Locate the cell with the specified text and output its (X, Y) center coordinate. 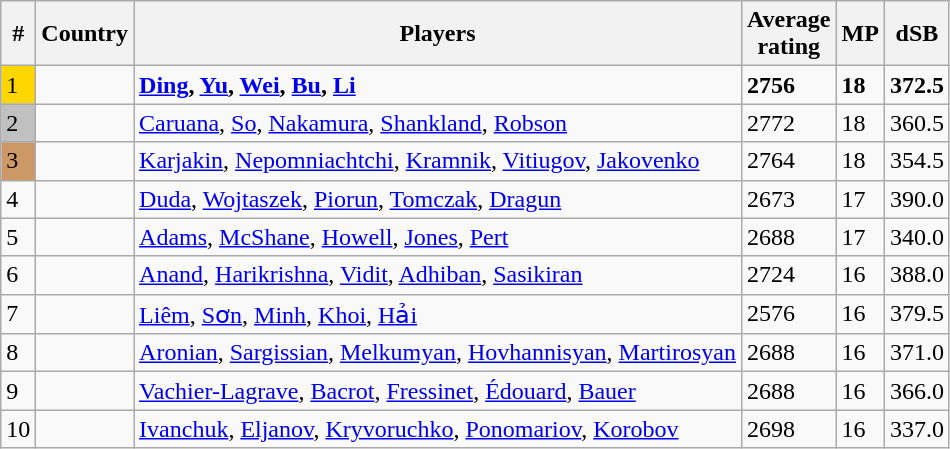
Duda, Wojtaszek, Piorun, Tomczak, Dragun (438, 199)
2576 (788, 314)
2 (18, 123)
Ivanchuk, Eljanov, Kryvoruchko, Ponomariov, Korobov (438, 429)
Liêm, Sơn, Minh, Khoi, Hải (438, 314)
360.5 (916, 123)
Ding, Yu, Wei, Bu, Li (438, 85)
1 (18, 85)
Aronian, Sargissian, Melkumyan, Hovhannisyan, Martirosyan (438, 353)
2724 (788, 275)
Players (438, 34)
2698 (788, 429)
10 (18, 429)
Averagerating (788, 34)
340.0 (916, 237)
Karjakin, Nepomniachtchi, Kramnik, Vitiugov, Jakovenko (438, 161)
6 (18, 275)
Vachier-Lagrave, Bacrot, Fressinet, Édouard, Bauer (438, 391)
388.0 (916, 275)
371.0 (916, 353)
366.0 (916, 391)
Anand, Harikrishna, Vidit, Adhiban, Sasikiran (438, 275)
372.5 (916, 85)
5 (18, 237)
354.5 (916, 161)
Country (85, 34)
Caruana, So, Nakamura, Shankland, Robson (438, 123)
7 (18, 314)
2764 (788, 161)
3 (18, 161)
4 (18, 199)
2673 (788, 199)
9 (18, 391)
MP (860, 34)
390.0 (916, 199)
337.0 (916, 429)
2772 (788, 123)
# (18, 34)
2756 (788, 85)
Adams, McShane, Howell, Jones, Pert (438, 237)
dSB (916, 34)
8 (18, 353)
379.5 (916, 314)
